Return [x, y] of the center of cell containing provided text 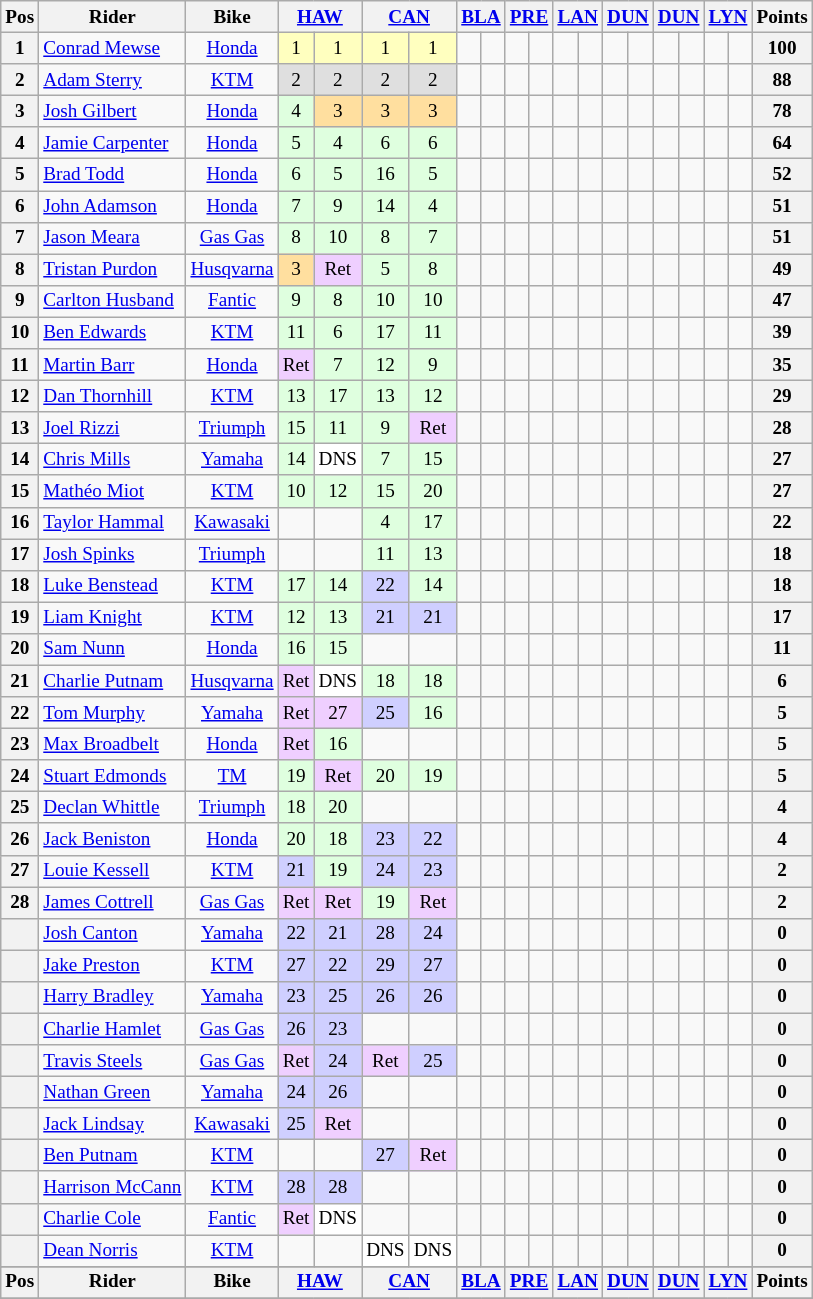
Ben Putnam [112, 1156]
Josh Gilbert [112, 111]
Travis Steels [112, 1061]
James Cottrell [112, 902]
Joel Rizzi [112, 428]
Declan Whittle [112, 808]
Charlie Putnam [112, 681]
Tom Murphy [112, 713]
Conrad Mewse [112, 48]
Max Broadbelt [112, 744]
52 [782, 175]
Jack Beniston [112, 839]
Sam Nunn [112, 649]
Martin Barr [112, 365]
Luke Benstead [112, 586]
39 [782, 333]
Charlie Hamlet [112, 1029]
TM [232, 776]
100 [782, 48]
Nathan Green [112, 1092]
John Adamson [112, 206]
88 [782, 80]
Harry Bradley [112, 997]
Chris Mills [112, 460]
Adam Sterry [112, 80]
49 [782, 270]
Harrison McCann [112, 1187]
Louie Kessell [112, 871]
Dan Thornhill [112, 396]
47 [782, 301]
Brad Todd [112, 175]
Stuart Edmonds [112, 776]
64 [782, 143]
Mathéo Miot [112, 491]
Jamie Carpenter [112, 143]
78 [782, 111]
Liam Knight [112, 618]
Taylor Hammal [112, 523]
Josh Spinks [112, 554]
Tristan Purdon [112, 270]
Carlton Husband [112, 301]
Ben Edwards [112, 333]
Jack Lindsay [112, 1124]
Josh Canton [112, 934]
Jake Preston [112, 966]
Charlie Cole [112, 1219]
Jason Meara [112, 238]
35 [782, 365]
Dean Norris [112, 1251]
